Return the (X, Y) coordinate for the center point of the cell that contains the specified text.  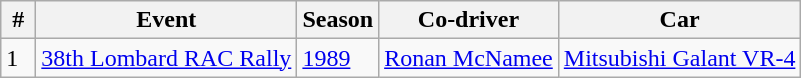
# (18, 20)
Ronan McNamee (469, 58)
Co-driver (469, 20)
Season (338, 20)
1 (18, 58)
38th Lombard RAC Rally (166, 58)
1989 (338, 58)
Event (166, 20)
Mitsubishi Galant VR-4 (680, 58)
Car (680, 20)
